Return [X, Y] of the center of cell containing provided text 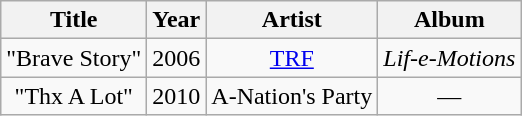
— [450, 96]
Title [74, 20]
Album [450, 20]
Year [176, 20]
2006 [176, 58]
2010 [176, 96]
"Brave Story" [74, 58]
A-Nation's Party [292, 96]
Lif-e-Motions [450, 58]
Artist [292, 20]
TRF [292, 58]
"Thx A Lot" [74, 96]
